Search for the cell housing the specified text and yield its (x, y) center coordinate. 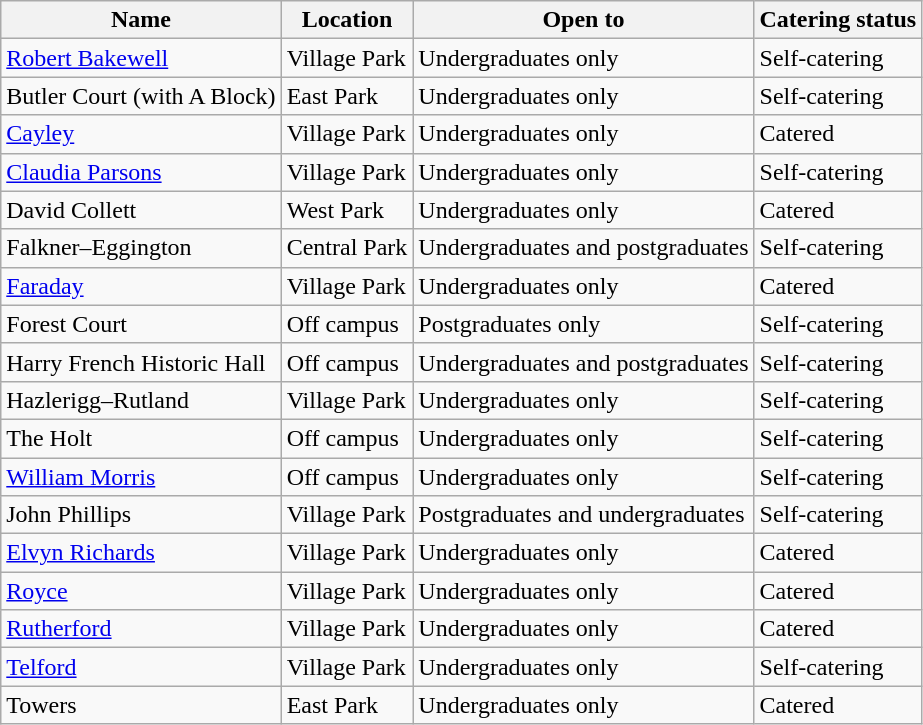
Faraday (141, 286)
Royce (141, 591)
David Collett (141, 210)
Postgraduates and undergraduates (584, 515)
Falkner–Eggington (141, 248)
Telford (141, 667)
Open to (584, 20)
Towers (141, 705)
Cayley (141, 134)
John Phillips (141, 515)
Forest Court (141, 324)
Claudia Parsons (141, 172)
Elvyn Richards (141, 553)
Postgraduates only (584, 324)
Central Park (347, 248)
West Park (347, 210)
Harry French Historic Hall (141, 362)
Location (347, 20)
Catering status (838, 20)
Butler Court (with A Block) (141, 96)
Name (141, 20)
Rutherford (141, 629)
The Holt (141, 438)
Hazlerigg–Rutland (141, 400)
William Morris (141, 477)
Robert Bakewell (141, 58)
